Pinpoint the cell where the given text exists, returning its [x, y] midpoint coordinate. 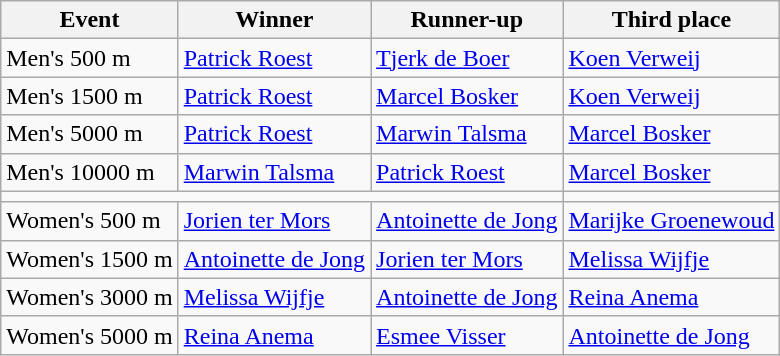
Women's 1500 m [90, 259]
Women's 500 m [90, 221]
Men's 500 m [90, 58]
Men's 10000 m [90, 172]
Event [90, 20]
Tjerk de Boer [467, 58]
Marijke Groenewoud [672, 221]
Women's 3000 m [90, 297]
Third place [672, 20]
Runner-up [467, 20]
Winner [274, 20]
Women's 5000 m [90, 335]
Esmee Visser [467, 335]
Men's 5000 m [90, 134]
Men's 1500 m [90, 96]
